Return the (X, Y) coordinate for the center point of the cell that contains the specified text.  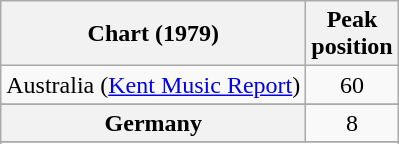
Chart (1979) (154, 34)
60 (352, 85)
8 (352, 123)
Australia (Kent Music Report) (154, 85)
Germany (154, 123)
Peakposition (352, 34)
